Output the (x, y) coordinate of the center of the cell containing the given text.  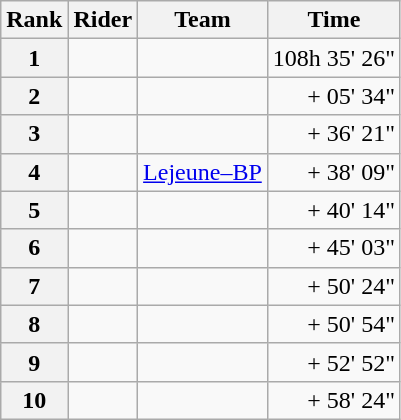
9 (34, 362)
7 (34, 286)
10 (34, 400)
+ 38' 09" (334, 172)
Time (334, 20)
6 (34, 248)
1 (34, 58)
+ 05' 34" (334, 96)
2 (34, 96)
+ 40' 14" (334, 210)
108h 35' 26" (334, 58)
Rider (103, 20)
+ 52' 52" (334, 362)
+ 50' 54" (334, 324)
8 (34, 324)
3 (34, 134)
+ 45' 03" (334, 248)
+ 36' 21" (334, 134)
Lejeune–BP (203, 172)
Team (203, 20)
+ 58' 24" (334, 400)
+ 50' 24" (334, 286)
4 (34, 172)
Rank (34, 20)
5 (34, 210)
